Scan for the cell matching the given text and deliver its [X, Y] coordinate at center. 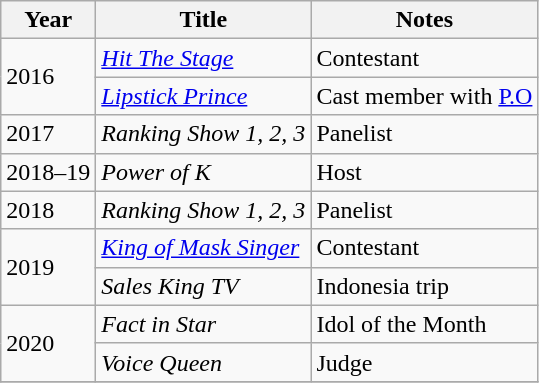
Host [424, 172]
Year [48, 20]
King of Mask Singer [204, 248]
2018–19 [48, 172]
2019 [48, 267]
Cast member with P.O [424, 96]
2020 [48, 343]
Notes [424, 20]
2017 [48, 134]
Judge [424, 362]
2016 [48, 77]
Power of K [204, 172]
Idol of the Month [424, 324]
Voice Queen [204, 362]
Hit The Stage [204, 58]
Sales King TV [204, 286]
2018 [48, 210]
Fact in Star [204, 324]
Title [204, 20]
Indonesia trip [424, 286]
Lipstick Prince [204, 96]
